Provide the (X, Y) coordinate of the cell's center where the given text is located.  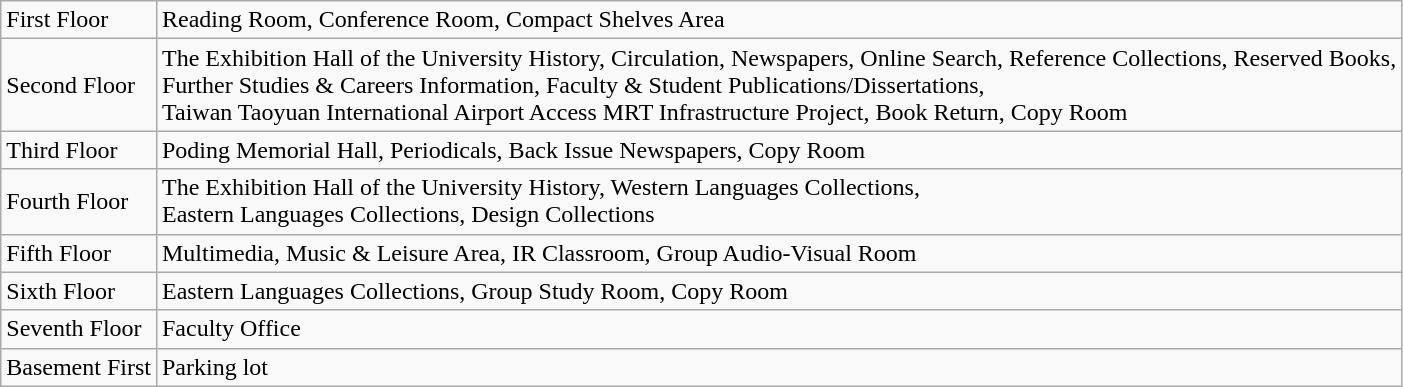
Faculty Office (778, 329)
Fifth Floor (79, 253)
First Floor (79, 20)
Seventh Floor (79, 329)
Basement First (79, 367)
Second Floor (79, 85)
Reading Room, Conference Room, Compact Shelves Area (778, 20)
Poding Memorial Hall, Periodicals, Back Issue Newspapers, Copy Room (778, 150)
The Exhibition Hall of the University History, Western Languages Collections, Eastern Languages Collections, Design Collections (778, 202)
Parking lot (778, 367)
Sixth Floor (79, 291)
Third Floor (79, 150)
Multimedia, Music & Leisure Area, IR Classroom, Group Audio-Visual Room (778, 253)
Fourth Floor (79, 202)
Eastern Languages Collections, Group Study Room, Copy Room (778, 291)
